Capture the cell that displays the provided text and extract its (x, y) central coordinate. 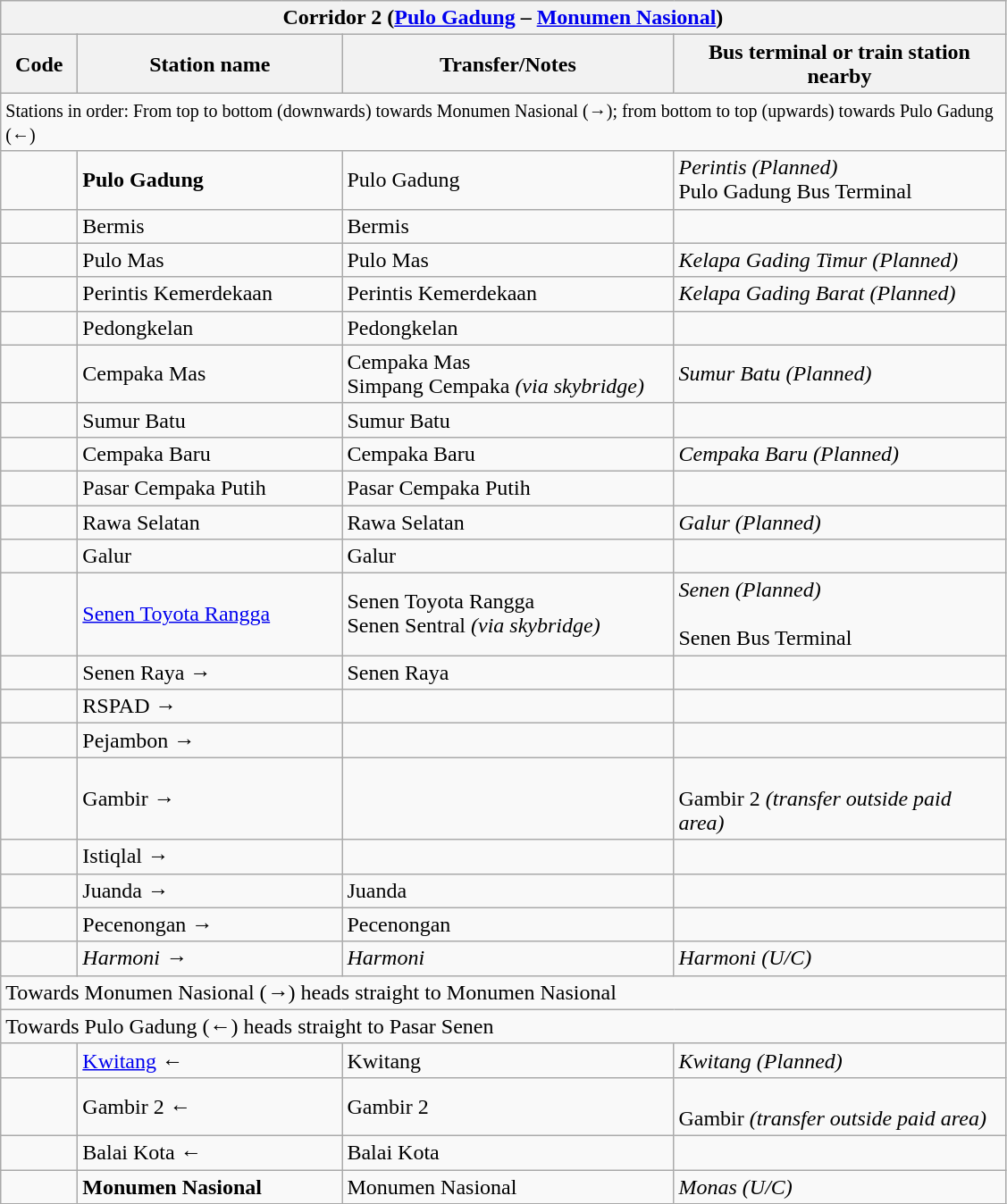
Pejambon → (210, 740)
Stations in order: From top to bottom (downwards) towards Monumen Nasional (→); from bottom to top (upwards) towards Pulo Gadung (←) (503, 121)
Code (39, 64)
Corridor 2 (Pulo Gadung – Monumen Nasional) (503, 18)
Gambir (transfer outside paid area) (840, 1106)
Kwitang (508, 1060)
Harmoni (U/C) (840, 958)
Gambir → (210, 798)
Perintis (Planned) Pulo Gadung Bus Terminal (840, 180)
Senen Raya (508, 673)
Station name (210, 64)
Cempaka Mas (210, 373)
Senen Raya → (210, 673)
Kelapa Gading Timur (Planned) (840, 260)
Kwitang (Planned) (840, 1060)
Balai Kota (508, 1152)
Gambir 2 (508, 1106)
Istiqlal → (210, 857)
Harmoni → (210, 958)
Pecenongan → (210, 924)
Gambir 2 (transfer outside paid area) (840, 798)
Kelapa Gading Barat (Planned) (840, 294)
Juanda → (210, 890)
Kwitang ← (210, 1060)
Senen Toyota Rangga Senen Sentral (via skybridge) (508, 615)
Gambir 2 ← (210, 1106)
Cempaka Baru (Planned) (840, 454)
Senen Toyota Rangga (210, 615)
Galur (Planned) (840, 523)
Sumur Batu (Planned) (840, 373)
Harmoni (508, 958)
Cempaka Mas Simpang Cempaka (via skybridge) (508, 373)
Monas (U/C) (840, 1187)
Senen (Planned) Senen Bus Terminal (840, 615)
Juanda (508, 890)
Towards Monumen Nasional (→) heads straight to Monumen Nasional (503, 992)
RSPAD → (210, 707)
Transfer/Notes (508, 64)
Bus terminal or train station nearby (840, 64)
Pecenongan (508, 924)
Balai Kota ← (210, 1152)
Towards Pulo Gadung (←) heads straight to Pasar Senen (503, 1026)
